Pinpoint the cell where the given text exists, returning its (x, y) midpoint coordinate. 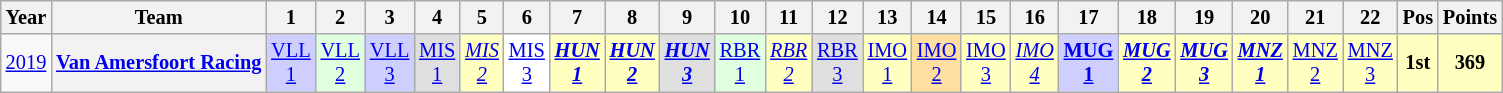
Van Amersfoort Racing (158, 63)
12 (837, 17)
RBR1 (740, 63)
VLL3 (390, 63)
HUN2 (632, 63)
Pos (1418, 17)
MIS1 (437, 63)
MUG3 (1204, 63)
16 (1035, 17)
MIS3 (527, 63)
6 (527, 17)
369 (1470, 63)
20 (1260, 17)
VLL1 (290, 63)
17 (1089, 17)
HUN3 (688, 63)
MNZ1 (1260, 63)
HUN1 (578, 63)
RBR2 (788, 63)
10 (740, 17)
13 (888, 17)
21 (1316, 17)
2019 (26, 63)
Points (1470, 17)
19 (1204, 17)
4 (437, 17)
3 (390, 17)
MIS2 (482, 63)
9 (688, 17)
14 (936, 17)
MNZ3 (1370, 63)
Team (158, 17)
IMO2 (936, 63)
1 (290, 17)
8 (632, 17)
18 (1146, 17)
MUG1 (1089, 63)
2 (340, 17)
IMO4 (1035, 63)
VLL2 (340, 63)
11 (788, 17)
15 (986, 17)
Year (26, 17)
22 (1370, 17)
5 (482, 17)
MUG2 (1146, 63)
1st (1418, 63)
7 (578, 17)
IMO1 (888, 63)
MNZ2 (1316, 63)
RBR3 (837, 63)
IMO3 (986, 63)
